Extract the [x, y] coordinate from the center of the cell holding the provided text.  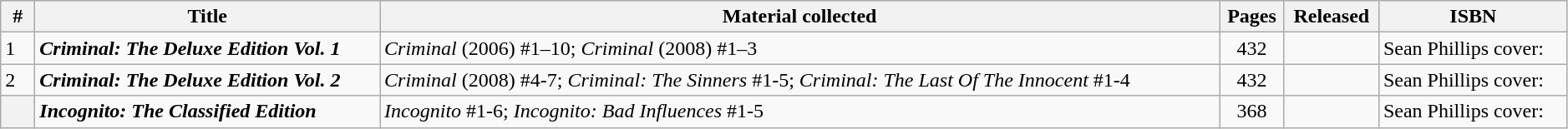
Criminal: The Deluxe Edition Vol. 2 [207, 80]
Material collected [800, 17]
ISBN [1473, 17]
Incognito #1-6; Incognito: Bad Influences #1-5 [800, 112]
Criminal: The Deluxe Edition Vol. 1 [207, 48]
Pages [1252, 17]
368 [1252, 112]
1 [18, 48]
Criminal (2008) #4-7; Criminal: The Sinners #1-5; Criminal: The Last Of The Innocent #1-4 [800, 80]
Title [207, 17]
Incognito: The Classified Edition [207, 112]
Criminal (2006) #1–10; Criminal (2008) #1–3 [800, 48]
2 [18, 80]
Released [1332, 17]
# [18, 17]
